Find where the given text appears and provide that cell's center as [x, y] coordinate. 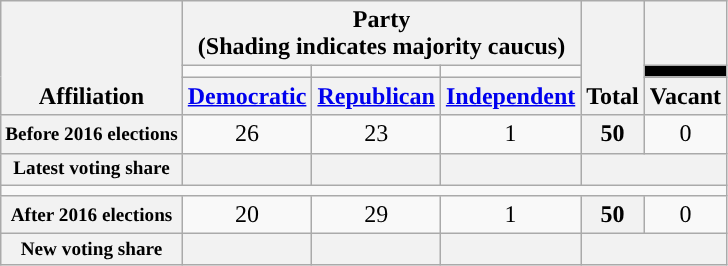
Affiliation [92, 58]
After 2016 elections [92, 215]
26 [247, 134]
Latest voting share [92, 169]
20 [247, 215]
29 [376, 215]
Before 2016 elections [92, 134]
Independent [510, 96]
Republican [376, 96]
Total [613, 58]
Party (Shading indicates majority caucus) [382, 34]
New voting share [92, 250]
Democratic [247, 96]
23 [376, 134]
Vacant [685, 96]
